Search for the cell housing the specified text and yield its [x, y] center coordinate. 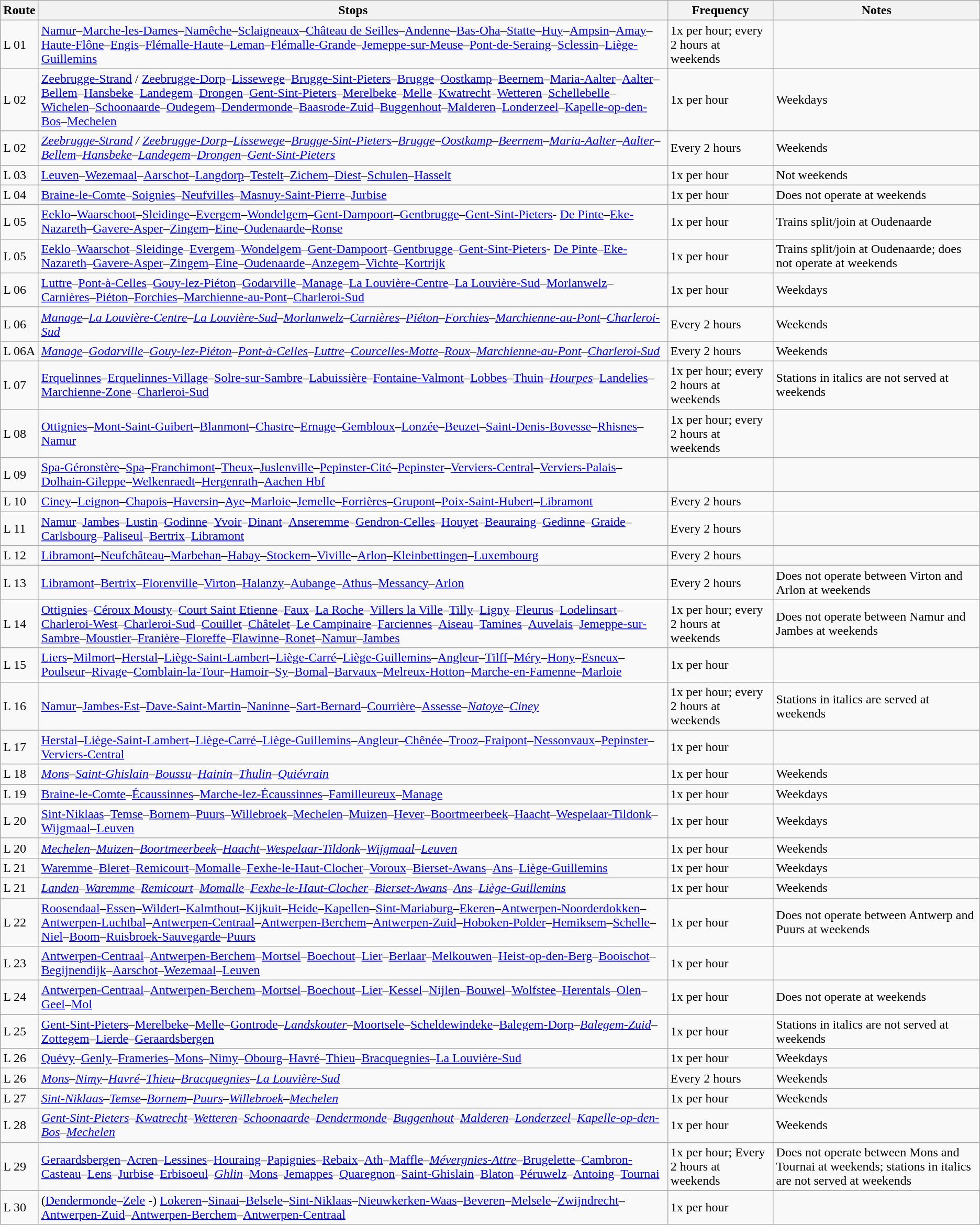
Does not operate between Namur and Jambes at weekends [876, 624]
L 07 [19, 385]
L 16 [19, 706]
Frequency [720, 10]
Stops [353, 10]
Does not operate between Virton and Arlon at weekends [876, 582]
Sint-Niklaas–Temse–Bornem–Puurs–Willebroek–Mechelen–Muizen–Hever–Boortmeerbeek–Haacht–Wespelaar-Tildonk–Wijgmaal–Leuven [353, 821]
L 09 [19, 474]
Gent-Sint-Pieters–Kwatrecht–Wetteren–Schoonaarde–Dendermonde–Buggenhout–Malderen–Londerzeel–Kapelle-op-den-Bos–Mechelen [353, 1125]
L 03 [19, 175]
L 14 [19, 624]
L 08 [19, 434]
Leuven–Wezemaal–Aarschot–Langdorp–Testelt–Zichem–Diest–Schulen–Hasselt [353, 175]
Manage–Godarville–Gouy-lez-Piéton–Pont-à-Celles–Luttre–Courcelles-Motte–Roux–Marchienne-au-Pont–Charleroi-Sud [353, 351]
L 06A [19, 351]
Antwerpen-Centraal–Antwerpen-Berchem–Mortsel–Boechout–Lier–Kessel–Nijlen–Bouwel–Wolfstee–Herentals–Olen–Geel–Mol [353, 997]
Mechelen–Muizen–Boortmeerbeek–Haacht–Wespelaar-Tildonk–Wijgmaal–Leuven [353, 848]
Stations in italics are served at weekends [876, 706]
L 22 [19, 922]
Quévy–Genly–Frameries–Mons–Nimy–Obourg–Havré–Thieu–Bracquegnies–La Louvière-Sud [353, 1058]
L 19 [19, 794]
Ottignies–Mont-Saint-Guibert–Blanmont–Chastre–Ernage–Gembloux–Lonzée–Beuzet–Saint-Denis-Bovesse–Rhisnes–Namur [353, 434]
L 24 [19, 997]
Route [19, 10]
L 27 [19, 1098]
Erquelinnes–Erquelinnes-Village–Solre-sur-Sambre–Labuissière–Fontaine-Valmont–Lobbes–Thuin–Hourpes–Landelies–Marchienne-Zone–Charleroi-Sud [353, 385]
Mons–Nimy–Havré–Thieu–Bracquegnies–La Louvière-Sud [353, 1078]
L 29 [19, 1166]
L 30 [19, 1208]
Libramont–Bertrix–Florenville–Virton–Halanzy–Aubange–Athus–Messancy–Arlon [353, 582]
L 23 [19, 964]
L 18 [19, 774]
L 04 [19, 195]
Braine-le-Comte–Soignies–Neufvilles–Masnuy-Saint-Pierre–Jurbise [353, 195]
Trains split/join at Oudenaarde [876, 222]
L 28 [19, 1125]
Does not operate between Antwerp and Puurs at weekends [876, 922]
L 10 [19, 502]
Braine-le-Comte–Écaussinnes–Marche-lez-Écaussinnes–Familleureux–Manage [353, 794]
Trains split/join at Oudenaarde; does not operate at weekends [876, 256]
L 12 [19, 556]
Ciney–Leignon–Chapois–Haversin–Aye–Marloie–Jemelle–Forrières–Grupont–Poix-Saint-Hubert–Libramont [353, 502]
L 17 [19, 747]
Herstal–Liège-Saint-Lambert–Liège-Carré–Liège-Guillemins–Angleur–Chênée–Trooz–Fraipont–Nessonvaux–Pepinster–Verviers-Central [353, 747]
Landen–Waremme–Remicourt–Momalle–Fexhe-le-Haut-Clocher–Bierset-Awans–Ans–Liège-Guillemins [353, 888]
L 01 [19, 45]
Manage–La Louvière-Centre–La Louvière-Sud–Morlanwelz–Carnières–Piéton–Forchies–Marchienne-au-Pont–Charleroi-Sud [353, 324]
L 25 [19, 1032]
Notes [876, 10]
Does not operate between Mons and Tournai at weekends; stations in italics are not served at weekends [876, 1166]
Waremme–Bleret–Remicourt–Momalle–Fexhe-le-Haut-Clocher–Voroux–Bierset-Awans–Ans–Liège-Guillemins [353, 868]
Libramont–Neufchâteau–Marbehan–Habay–Stockem–Viville–Arlon–Kleinbettingen–Luxembourg [353, 556]
1x per hour; Every 2 hours at weekends [720, 1166]
Not weekends [876, 175]
L 15 [19, 665]
Mons–Saint-Ghislain–Boussu–Hainin–Thulin–Quiévrain [353, 774]
Gent-Sint-Pieters–Merelbeke–Melle–Gontrode–Landskouter–Moortsele–Scheldewindeke–Balegem-Dorp–Balegem-Zuid–Zottegem–Lierde–Geraardsbergen [353, 1032]
L 13 [19, 582]
Namur–Jambes–Lustin–Godinne–Yvoir–Dinant–Anseremme–Gendron-Celles–Houyet–Beauraing–Gedinne–Graide–Carlsbourg–Paliseul–Bertrix–Libramont [353, 529]
Namur–Jambes-Est–Dave-Saint-Martin–Naninne–Sart-Bernard–Courrière–Assesse–Natoye–Ciney [353, 706]
L 11 [19, 529]
Antwerpen-Centraal–Antwerpen-Berchem–Mortsel–Boechout–Lier–Berlaar–Melkouwen–Heist-op-den-Berg–Booischot–Begijnendijk–Aarschot–Wezemaal–Leuven [353, 964]
Sint-Niklaas–Temse–Bornem–Puurs–Willebroek–Mechelen [353, 1098]
